Capture the cell that displays the provided text and extract its [x, y] central coordinate. 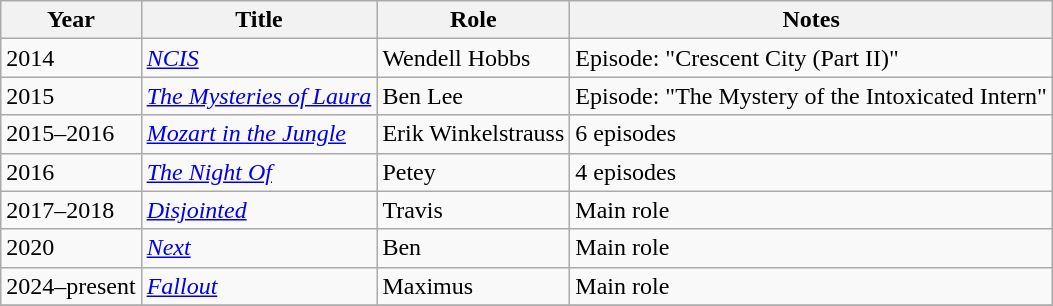
Travis [474, 210]
Ben [474, 248]
2017–2018 [71, 210]
NCIS [259, 58]
2014 [71, 58]
Episode: "Crescent City (Part II)" [812, 58]
6 episodes [812, 134]
2024–present [71, 286]
Petey [474, 172]
Mozart in the Jungle [259, 134]
Fallout [259, 286]
The Mysteries of Laura [259, 96]
Role [474, 20]
Title [259, 20]
Wendell Hobbs [474, 58]
4 episodes [812, 172]
2020 [71, 248]
Ben Lee [474, 96]
Erik Winkelstrauss [474, 134]
The Night Of [259, 172]
Episode: "The Mystery of the Intoxicated Intern" [812, 96]
Notes [812, 20]
Maximus [474, 286]
Disjointed [259, 210]
2015 [71, 96]
Year [71, 20]
2015–2016 [71, 134]
Next [259, 248]
2016 [71, 172]
